Locate the cell with the specified text and output its [X, Y] center coordinate. 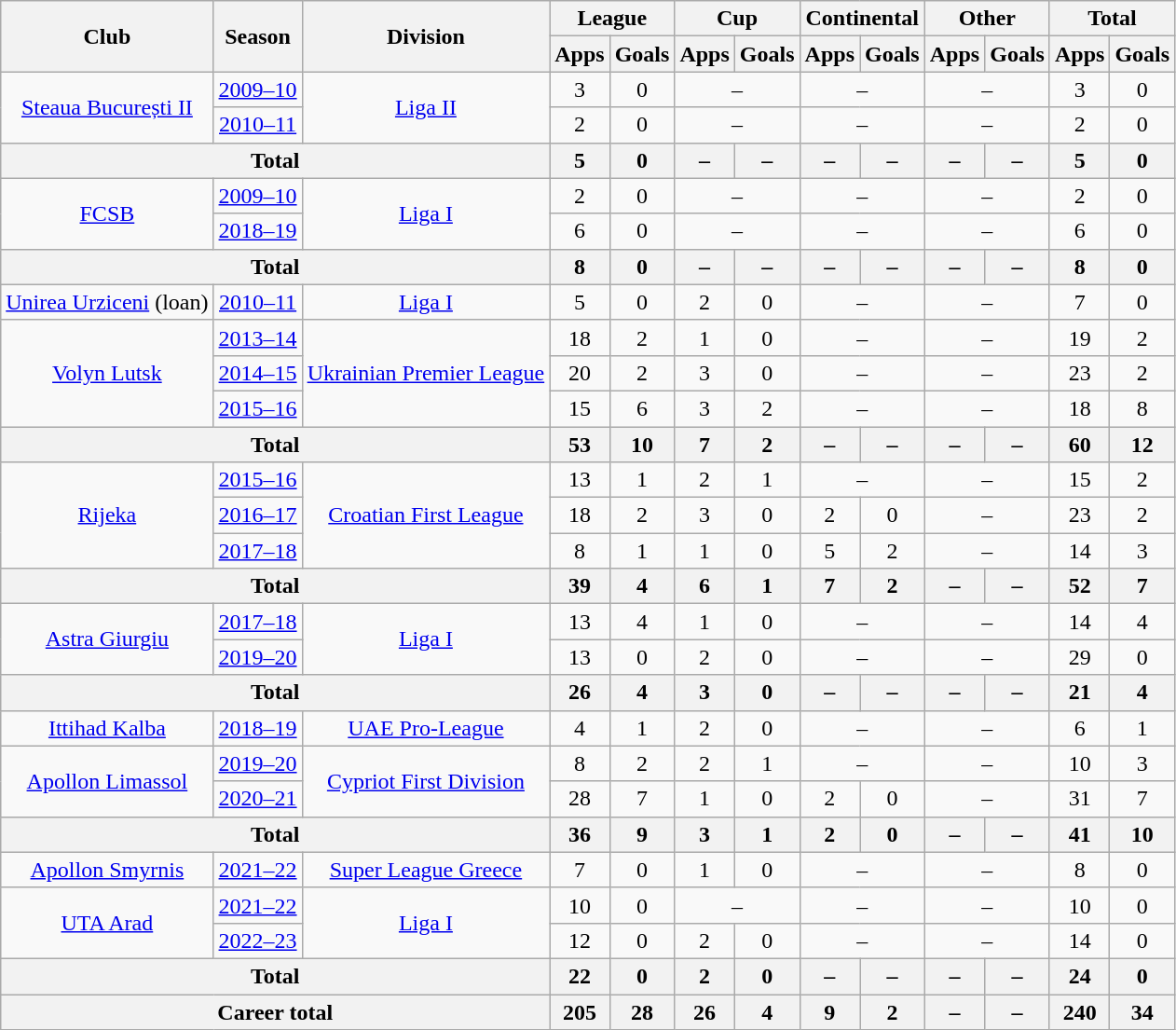
29 [1079, 657]
39 [580, 586]
Astra Giurgiu [107, 639]
19 [1079, 337]
Season [257, 36]
FCSB [107, 213]
34 [1142, 1011]
UTA Arad [107, 923]
240 [1079, 1011]
36 [580, 834]
21 [1079, 693]
UAE Pro-League [426, 728]
Rijeka [107, 515]
2013–14 [257, 337]
2020–21 [257, 799]
2016–17 [257, 515]
Club [107, 36]
Ukrainian Premier League [426, 373]
24 [1079, 976]
2014–15 [257, 373]
41 [1079, 834]
Cypriot First Division [426, 781]
Liga II [426, 107]
Continental [862, 19]
Cup [737, 19]
Super League Greece [426, 870]
Other [987, 19]
Ittihad Kalba [107, 728]
Volyn Lutsk [107, 373]
20 [580, 373]
52 [1079, 586]
League [612, 19]
Steaua București II [107, 107]
2022–23 [257, 941]
60 [1079, 445]
Career total [276, 1011]
Unirea Urziceni (loan) [107, 302]
53 [580, 445]
205 [580, 1011]
Croatian First League [426, 515]
31 [1079, 799]
Division [426, 36]
Apollon Limassol [107, 781]
22 [580, 976]
Apollon Smyrnis [107, 870]
